Capture the cell that displays the provided text and extract its [X, Y] central coordinate. 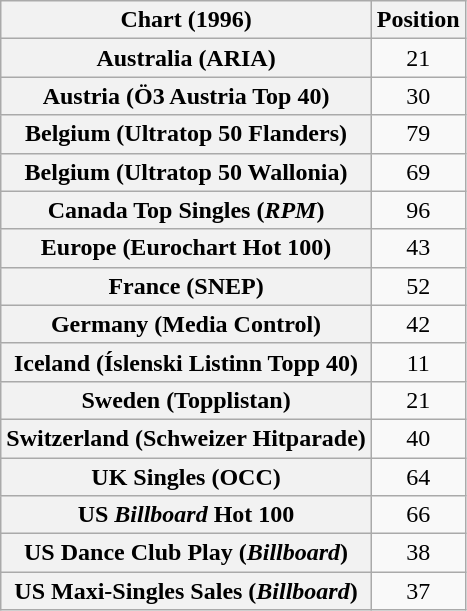
Sweden (Topplistan) [186, 400]
Switzerland (Schweizer Hitparade) [186, 438]
Germany (Media Control) [186, 324]
96 [418, 210]
Chart (1996) [186, 20]
Canada Top Singles (RPM) [186, 210]
Australia (ARIA) [186, 58]
79 [418, 134]
66 [418, 515]
Europe (Eurochart Hot 100) [186, 248]
11 [418, 362]
Belgium (Ultratop 50 Wallonia) [186, 172]
30 [418, 96]
US Maxi-Singles Sales (Billboard) [186, 591]
Austria (Ö3 Austria Top 40) [186, 96]
Iceland (Íslenski Listinn Topp 40) [186, 362]
38 [418, 553]
US Dance Club Play (Billboard) [186, 553]
Position [418, 20]
France (SNEP) [186, 286]
42 [418, 324]
Belgium (Ultratop 50 Flanders) [186, 134]
52 [418, 286]
UK Singles (OCC) [186, 477]
US Billboard Hot 100 [186, 515]
37 [418, 591]
69 [418, 172]
43 [418, 248]
64 [418, 477]
40 [418, 438]
